Determine the [X, Y] coordinate at the center of the cell enclosing the given text.  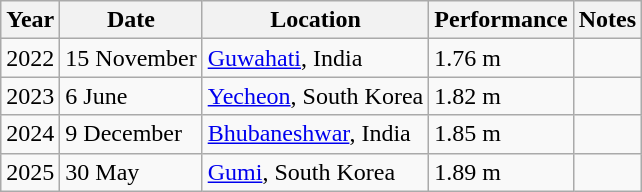
9 December [131, 134]
Gumi, South Korea [316, 172]
Notes [607, 20]
1.89 m [501, 172]
1.82 m [501, 96]
Bhubaneshwar, India [316, 134]
2023 [30, 96]
Guwahati, India [316, 58]
2024 [30, 134]
1.85 m [501, 134]
Year [30, 20]
6 June [131, 96]
Yecheon, South Korea [316, 96]
30 May [131, 172]
1.76 m [501, 58]
Date [131, 20]
2025 [30, 172]
Performance [501, 20]
Location [316, 20]
2022 [30, 58]
15 November [131, 58]
